Return (x, y) of the center of cell containing provided text 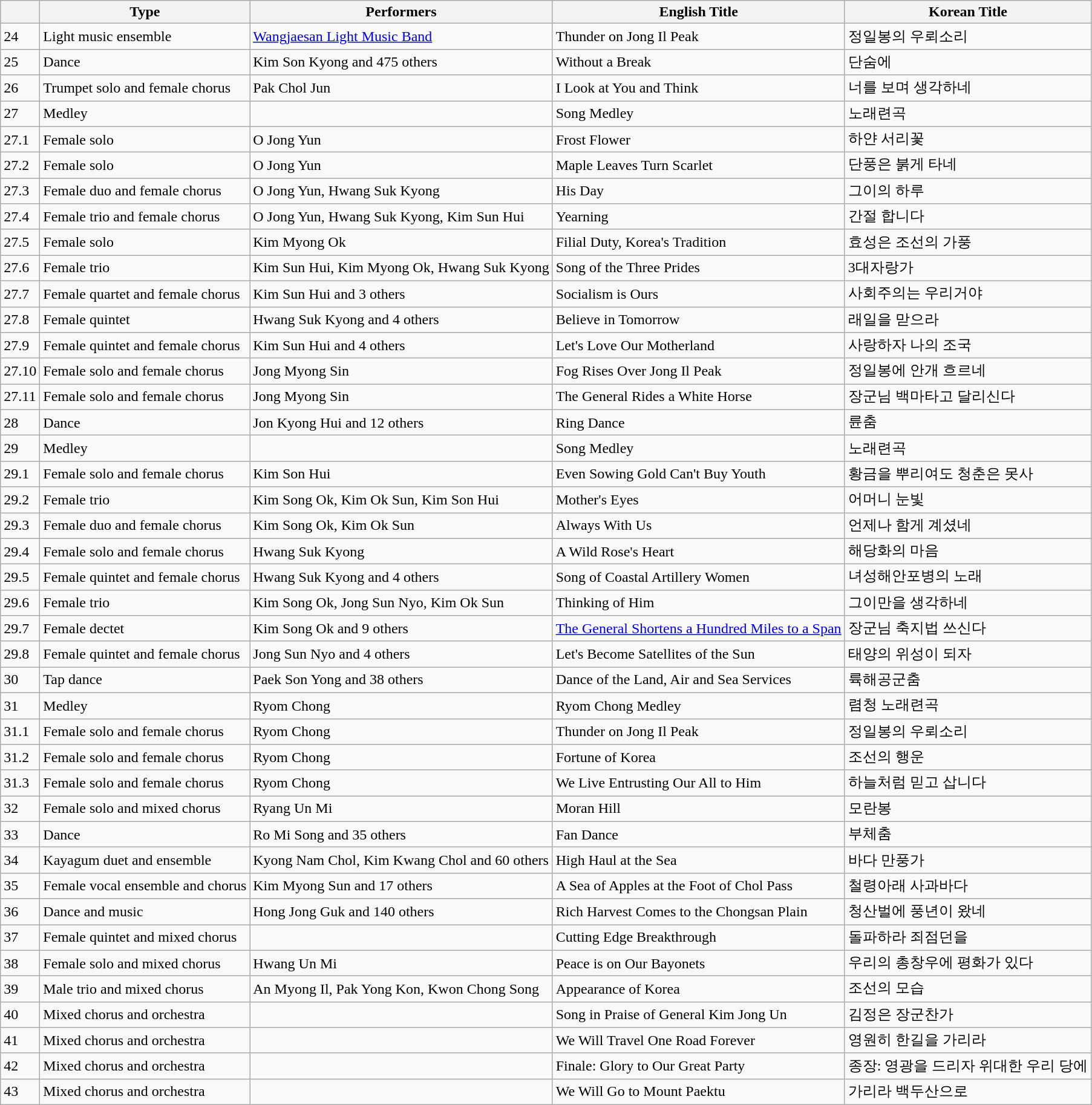
그이만을 생각하네 (968, 602)
Kim Son Hui (401, 474)
Kim Song Ok and 9 others (401, 629)
Ring Dance (698, 422)
30 (21, 680)
Kim Myong Ok (401, 242)
조선의 모습 (968, 989)
We Will Go to Mount Paektu (698, 1092)
바다 만풍가 (968, 860)
륙해공군춤 (968, 680)
27.5 (21, 242)
Ro Mi Song and 35 others (401, 835)
29.3 (21, 526)
돌파하라 죄점던을 (968, 937)
Paek Son Yong and 38 others (401, 680)
모란봉 (968, 809)
Kyong Nam Chol, Kim Kwang Chol and 60 others (401, 860)
해당화의 마음 (968, 552)
Song of Coastal Artillery Women (698, 577)
Mother's Eyes (698, 500)
The General Rides a White Horse (698, 397)
Kim Sun Hui and 4 others (401, 346)
An Myong Il, Pak Yong Kon, Kwon Chong Song (401, 989)
A Sea of Apples at the Foot of Chol Pass (698, 885)
너를 보며 생각하네 (968, 88)
태양의 위성이 되자 (968, 654)
Hwang Un Mi (401, 963)
Song of the Three Prides (698, 269)
Fan Dance (698, 835)
부체춤 (968, 835)
김정은 장군찬가 (968, 1015)
Ryom Chong Medley (698, 705)
English Title (698, 12)
24 (21, 36)
His Day (698, 191)
간절 합니다 (968, 217)
Kim Son Kyong and 475 others (401, 62)
29.1 (21, 474)
Thinking of Him (698, 602)
Kayagum duet and ensemble (145, 860)
종장: 영광을 드리자 위대한 우리 당에 (968, 1066)
29.7 (21, 629)
Peace is on Our Bayonets (698, 963)
래일을 맏으라 (968, 319)
하얀 서리꽃 (968, 139)
황금을 뿌리여도 청춘은 못사 (968, 474)
Song in Praise of General Kim Jong Un (698, 1015)
Female quintet and mixed chorus (145, 937)
3대자랑가 (968, 269)
Kim Song Ok, Jong Sun Nyo, Kim Ok Sun (401, 602)
Finale: Glory to Our Great Party (698, 1066)
Korean Title (968, 12)
Kim Myong Sun and 17 others (401, 885)
27.2 (21, 166)
27.6 (21, 269)
31.1 (21, 732)
Hong Jong Guk and 140 others (401, 912)
Let's Become Satellites of the Sun (698, 654)
Ryang Un Mi (401, 809)
Maple Leaves Turn Scarlet (698, 166)
36 (21, 912)
33 (21, 835)
27.1 (21, 139)
영원히 한길을 가리라 (968, 1040)
Dance of the Land, Air and Sea Services (698, 680)
언제나 함게 계셨네 (968, 526)
35 (21, 885)
Kim Song Ok, Kim Ok Sun, Kim Son Hui (401, 500)
Female quartet and female chorus (145, 294)
정일봉에 안개 흐르네 (968, 371)
27.11 (21, 397)
Tap dance (145, 680)
녀성해안포병의 노래 (968, 577)
We Will Travel One Road Forever (698, 1040)
사랑하자 나의 조국 (968, 346)
Believe in Tomorrow (698, 319)
Moran Hill (698, 809)
39 (21, 989)
효성은 조선의 가풍 (968, 242)
하늘처럼 믿고 삽니다 (968, 783)
조선의 행운 (968, 757)
29.6 (21, 602)
Kim Sun Hui and 3 others (401, 294)
A Wild Rose's Heart (698, 552)
27.10 (21, 371)
29.5 (21, 577)
Even Sowing Gold Can't Buy Youth (698, 474)
Fortune of Korea (698, 757)
O Jong Yun, Hwang Suk Kyong (401, 191)
장군님 백마타고 달리신다 (968, 397)
Without a Break (698, 62)
Socialism is Ours (698, 294)
어머니 눈빛 (968, 500)
Filial Duty, Korea's Tradition (698, 242)
Hwang Suk Kyong (401, 552)
청산벌에 풍년이 왔네 (968, 912)
Fog Rises Over Jong Il Peak (698, 371)
27.3 (21, 191)
31 (21, 705)
34 (21, 860)
단숨에 (968, 62)
Wangjaesan Light Music Band (401, 36)
28 (21, 422)
단풍은 붉게 타네 (968, 166)
27.9 (21, 346)
Pak Chol Jun (401, 88)
Type (145, 12)
43 (21, 1092)
32 (21, 809)
Yearning (698, 217)
Kim Song Ok, Kim Ok Sun (401, 526)
27.7 (21, 294)
우리의 총창우에 평화가 있다 (968, 963)
38 (21, 963)
Kim Sun Hui, Kim Myong Ok, Hwang Suk Kyong (401, 269)
29.8 (21, 654)
41 (21, 1040)
Jong Sun Nyo and 4 others (401, 654)
Jon Kyong Hui and 12 others (401, 422)
가리라 백두산으로 (968, 1092)
40 (21, 1015)
The General Shortens a Hundred Miles to a Span (698, 629)
Female quintet (145, 319)
사회주의는 우리거야 (968, 294)
장군님 축지법 쓰신다 (968, 629)
Female trio and female chorus (145, 217)
25 (21, 62)
29.2 (21, 500)
We Live Entrusting Our All to Him (698, 783)
Always With Us (698, 526)
Light music ensemble (145, 36)
Dance and music (145, 912)
철령아래 사과바다 (968, 885)
Let's Love Our Motherland (698, 346)
27.4 (21, 217)
Trumpet solo and female chorus (145, 88)
29 (21, 449)
26 (21, 88)
27 (21, 114)
륜춤 (968, 422)
31.2 (21, 757)
42 (21, 1066)
Appearance of Korea (698, 989)
Frost Flower (698, 139)
High Haul at the Sea (698, 860)
I Look at You and Think (698, 88)
Cutting Edge Breakthrough (698, 937)
O Jong Yun, Hwang Suk Kyong, Kim Sun Hui (401, 217)
31.3 (21, 783)
Performers (401, 12)
Female vocal ensemble and chorus (145, 885)
렴청 노래련곡 (968, 705)
그이의 하루 (968, 191)
Rich Harvest Comes to the Chongsan Plain (698, 912)
27.8 (21, 319)
Female dectet (145, 629)
Male trio and mixed chorus (145, 989)
29.4 (21, 552)
37 (21, 937)
